Identify which cell holds the provided text, then report its [X, Y] central coordinate. 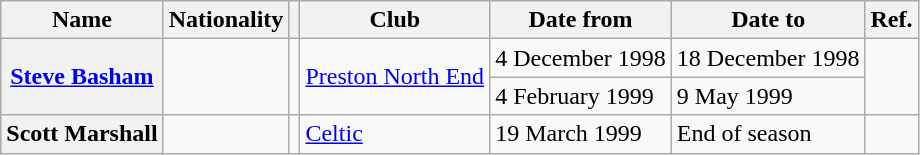
19 March 1999 [581, 134]
Club [395, 20]
Date from [581, 20]
4 December 1998 [581, 58]
9 May 1999 [768, 96]
4 February 1999 [581, 96]
Ref. [892, 20]
End of season [768, 134]
Date to [768, 20]
Nationality [226, 20]
Name [82, 20]
Preston North End [395, 77]
Scott Marshall [82, 134]
Steve Basham [82, 77]
18 December 1998 [768, 58]
Celtic [395, 134]
